Return [x, y] of the center of cell containing provided text 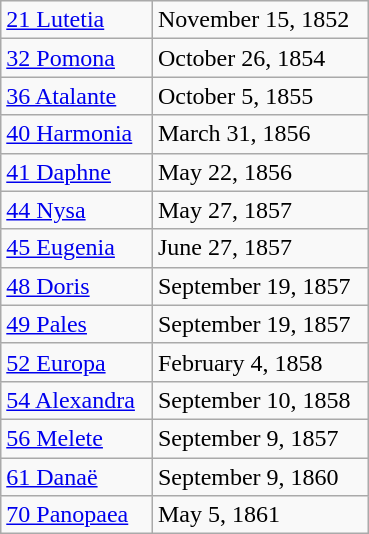
June 27, 1857 [260, 248]
September 9, 1857 [260, 438]
45 Eugenia [77, 248]
September 9, 1860 [260, 477]
61 Danaë [77, 477]
May 22, 1856 [260, 172]
November 15, 1852 [260, 20]
February 4, 1858 [260, 362]
40 Harmonia [77, 134]
70 Panopaea [77, 515]
May 27, 1857 [260, 210]
September 10, 1858 [260, 400]
41 Daphne [77, 172]
21 Lutetia [77, 20]
March 31, 1856 [260, 134]
56 Melete [77, 438]
44 Nysa [77, 210]
32 Pomona [77, 58]
36 Atalante [77, 96]
49 Pales [77, 324]
48 Doris [77, 286]
October 26, 1854 [260, 58]
52 Europa [77, 362]
October 5, 1855 [260, 96]
54 Alexandra [77, 400]
May 5, 1861 [260, 515]
